Search for the cell housing the specified text and yield its [x, y] center coordinate. 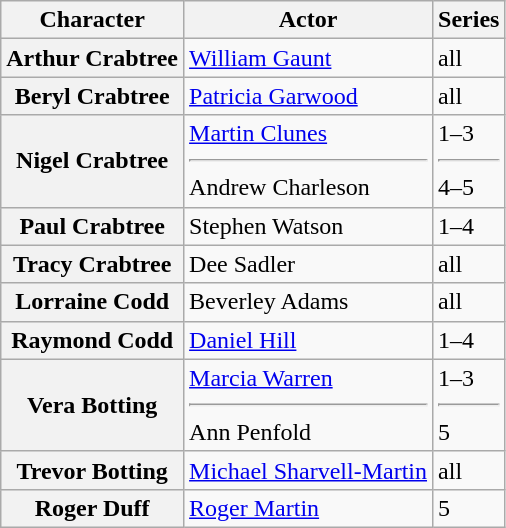
Dee Sadler [308, 264]
Roger Martin [308, 508]
Lorraine Codd [92, 302]
5 [469, 508]
Martin ClunesAndrew Charleson [308, 161]
Vera Botting [92, 405]
Marcia WarrenAnn Penfold [308, 405]
Character [92, 20]
Beverley Adams [308, 302]
1–34–5 [469, 161]
Actor [308, 20]
Arthur Crabtree [92, 58]
Series [469, 20]
Daniel Hill [308, 340]
Trevor Botting [92, 470]
Patricia Garwood [308, 96]
Tracy Crabtree [92, 264]
Raymond Codd [92, 340]
William Gaunt [308, 58]
Paul Crabtree [92, 226]
Michael Sharvell-Martin [308, 470]
Roger Duff [92, 508]
Nigel Crabtree [92, 161]
Stephen Watson [308, 226]
1–35 [469, 405]
Beryl Crabtree [92, 96]
